Locate the cell with the specified text and output its (X, Y) center coordinate. 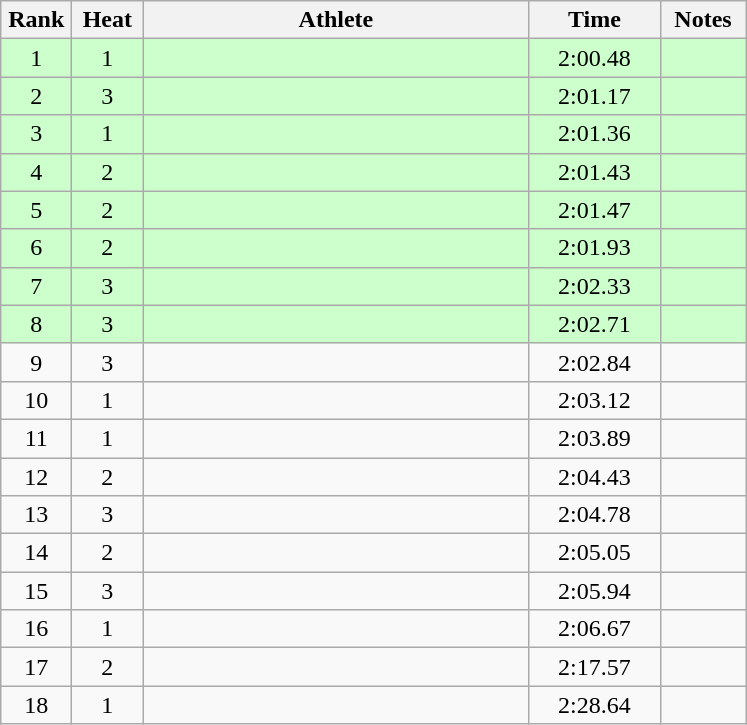
Heat (108, 20)
9 (36, 362)
2:01.43 (594, 172)
2:00.48 (594, 58)
10 (36, 400)
6 (36, 248)
11 (36, 438)
2:01.17 (594, 96)
2:02.84 (594, 362)
2:02.71 (594, 324)
Athlete (336, 20)
2:05.05 (594, 553)
8 (36, 324)
2:04.43 (594, 477)
13 (36, 515)
2:02.33 (594, 286)
2:01.36 (594, 134)
2:01.93 (594, 248)
17 (36, 667)
14 (36, 553)
18 (36, 705)
2:17.57 (594, 667)
Time (594, 20)
5 (36, 210)
2:01.47 (594, 210)
16 (36, 629)
4 (36, 172)
12 (36, 477)
2:03.12 (594, 400)
2:06.67 (594, 629)
2:03.89 (594, 438)
2:28.64 (594, 705)
Notes (703, 20)
7 (36, 286)
2:04.78 (594, 515)
2:05.94 (594, 591)
15 (36, 591)
Rank (36, 20)
